Scan for the cell matching the given text and deliver its [x, y] coordinate at center. 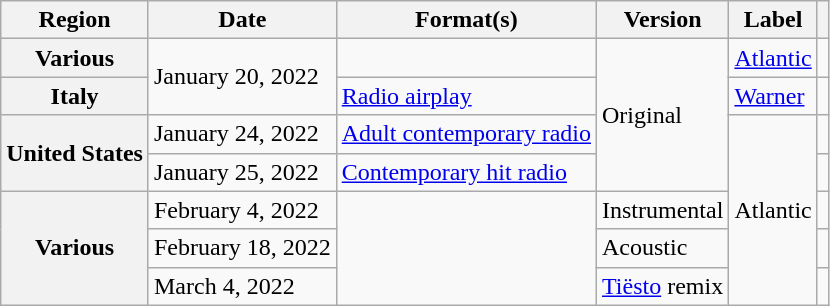
Instrumental [663, 210]
Region [75, 20]
February 4, 2022 [242, 210]
March 4, 2022 [242, 286]
Date [242, 20]
January 24, 2022 [242, 134]
February 18, 2022 [242, 248]
Italy [75, 96]
Radio airplay [466, 96]
Adult contemporary radio [466, 134]
January 25, 2022 [242, 172]
United States [75, 153]
Version [663, 20]
January 20, 2022 [242, 77]
Contemporary hit radio [466, 172]
Original [663, 115]
Label [773, 20]
Format(s) [466, 20]
Tiësto remix [663, 286]
Warner [773, 96]
Acoustic [663, 248]
